Determine the [x, y] coordinate at the center of the cell enclosing the given text.  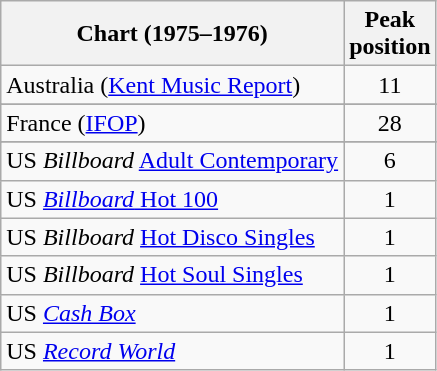
France (IFOP) [172, 123]
Peakposition [390, 34]
US Billboard Hot 100 [172, 199]
11 [390, 85]
US Cash Box [172, 313]
Australia (Kent Music Report) [172, 85]
6 [390, 161]
28 [390, 123]
US Billboard Hot Soul Singles [172, 275]
US Record World [172, 351]
US Billboard Adult Contemporary [172, 161]
Chart (1975–1976) [172, 34]
US Billboard Hot Disco Singles [172, 237]
